Detect which cell encompasses the target text, then output its [X, Y] center coordinate. 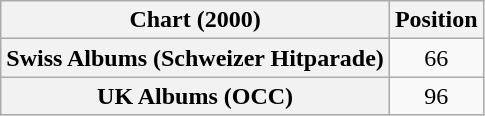
Position [436, 20]
Swiss Albums (Schweizer Hitparade) [196, 58]
UK Albums (OCC) [196, 96]
66 [436, 58]
96 [436, 96]
Chart (2000) [196, 20]
